Capture the cell that displays the provided text and extract its [x, y] central coordinate. 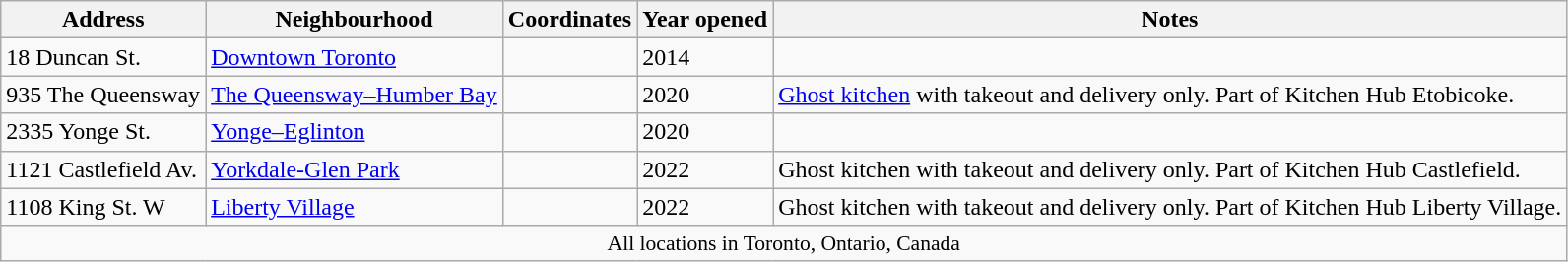
Notes [1170, 20]
2335 Yonge St. [103, 132]
Ghost kitchen with takeout and delivery only. Part of Kitchen Hub Etobicoke. [1170, 95]
1108 King St. W [103, 207]
Ghost kitchen with takeout and delivery only. Part of Kitchen Hub Castlefield. [1170, 169]
Year opened [705, 20]
2014 [705, 57]
Coordinates [569, 20]
Neighbourhood [355, 20]
935 The Queensway [103, 95]
1121 Castlefield Av. [103, 169]
Address [103, 20]
Liberty Village [355, 207]
Downtown Toronto [355, 57]
The Queensway–Humber Bay [355, 95]
Yonge–Eglinton [355, 132]
18 Duncan St. [103, 57]
Ghost kitchen with takeout and delivery only. Part of Kitchen Hub Liberty Village. [1170, 207]
Yorkdale-Glen Park [355, 169]
All locations in Toronto, Ontario, Canada [784, 243]
